Capture the cell that displays the provided text and extract its (X, Y) central coordinate. 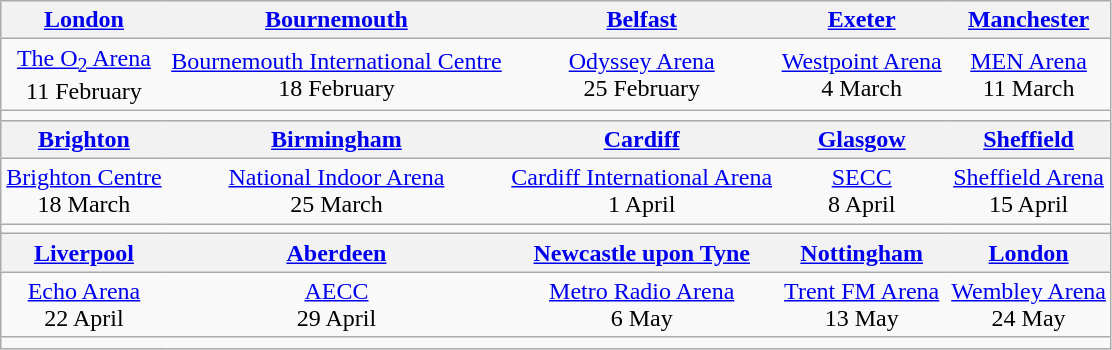
SECC8 April (862, 192)
Birmingham (336, 139)
Bournemouth International Centre18 February (336, 74)
Glasgow (862, 139)
Sheffield (1028, 139)
Manchester (1028, 20)
Exeter (862, 20)
Sheffield Arena15 April (1028, 192)
Metro Radio Arena6 May (642, 304)
MEN Arena11 March (1028, 74)
Bournemouth (336, 20)
Liverpool (84, 253)
Belfast (642, 20)
Trent FM Arena13 May (862, 304)
Brighton Centre18 March (84, 192)
AECC29 April (336, 304)
Westpoint Arena4 March (862, 74)
Odyssey Arena25 February (642, 74)
The O2 Arena11 February (84, 74)
Newcastle upon Tyne (642, 253)
Nottingham (862, 253)
Echo Arena22 April (84, 304)
Aberdeen (336, 253)
National Indoor Arena25 March (336, 192)
Cardiff (642, 139)
Cardiff International Arena1 April (642, 192)
Brighton (84, 139)
Wembley Arena24 May (1028, 304)
